For the text-containing cell, return its midpoint in [x, y] coordinate format. 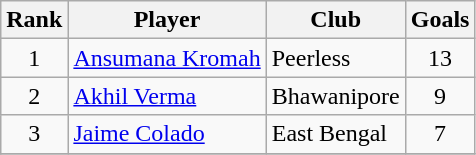
Peerless [336, 58]
Rank [34, 20]
13 [440, 58]
9 [440, 96]
Bhawanipore [336, 96]
Goals [440, 20]
Jaime Colado [167, 134]
7 [440, 134]
East Bengal [336, 134]
Player [167, 20]
2 [34, 96]
Ansumana Kromah [167, 58]
Club [336, 20]
3 [34, 134]
Akhil Verma [167, 96]
1 [34, 58]
